Identify which cell holds the provided text, then report its (X, Y) central coordinate. 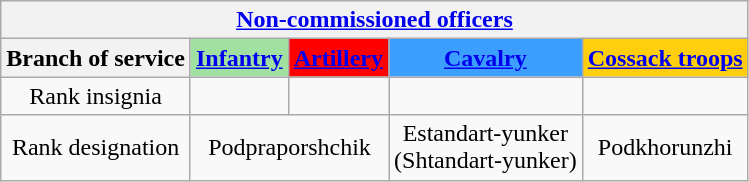
Rank insignia (96, 96)
Non-commissioned officers (374, 20)
Podkhorunzhi (665, 148)
Cavalry (486, 58)
Estandart-yunker(Shtandart-yunker) (486, 148)
Podpraporshchik (289, 148)
Rank designation (96, 148)
Cossack troops (665, 58)
Artillery (338, 58)
Branch of service (96, 58)
Infantry (239, 58)
